From the cell containing the given text, extract its center point as [X, Y] coordinate. 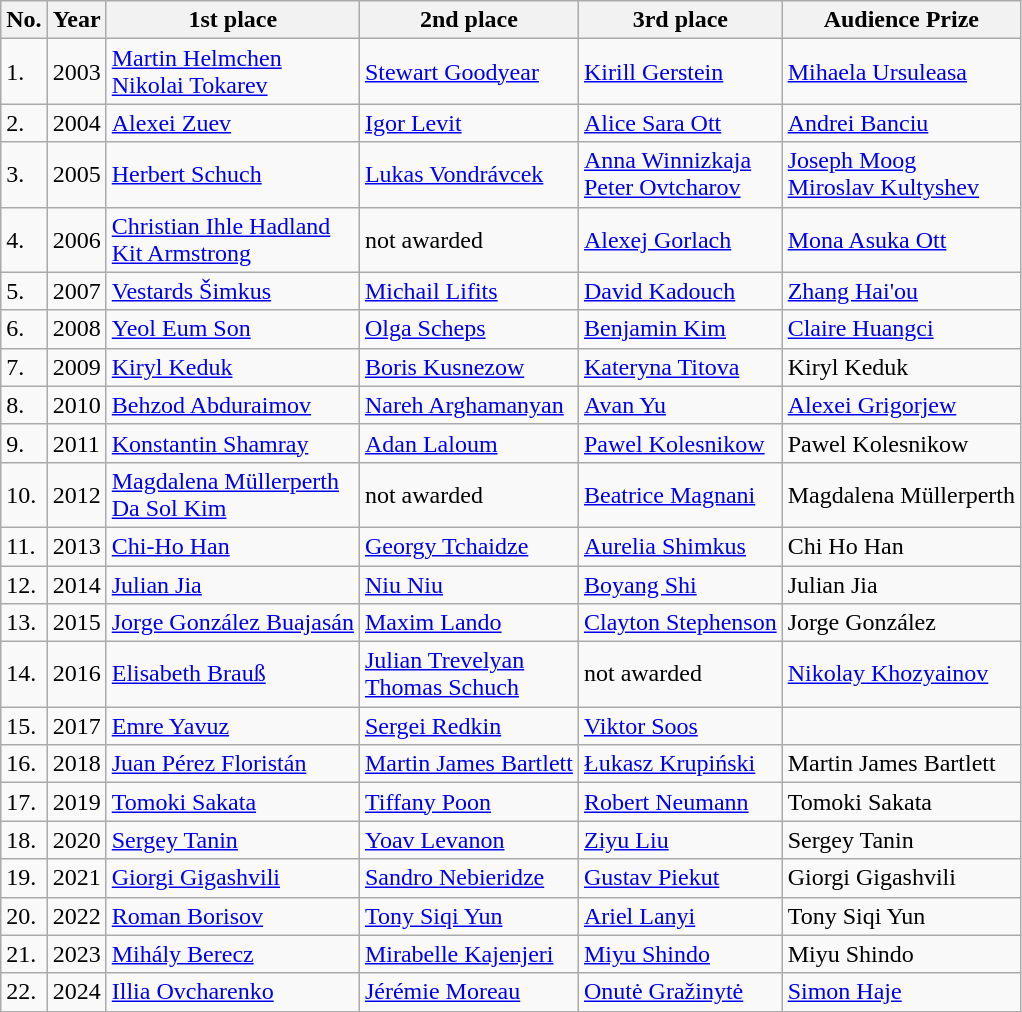
2003 [76, 72]
2019 [76, 802]
Boyang Shi [680, 585]
Tiffany Poon [468, 802]
9. [24, 443]
2018 [76, 764]
2005 [76, 174]
Sergei Redkin [468, 726]
Christian Ihle HadlandKit Armstrong [232, 240]
2010 [76, 405]
Onutė Gražinytė [680, 992]
1. [24, 72]
13. [24, 623]
Georgy Tchaidze [468, 546]
Maxim Lando [468, 623]
Michail Lifits [468, 291]
Alexej Gorlach [680, 240]
17. [24, 802]
Chi Ho Han [901, 546]
Yoav Levanon [468, 840]
Simon Haje [901, 992]
Sandro Nebieridze [468, 878]
3rd place [680, 20]
Boris Kusnezow [468, 367]
Alexei Grigorjew [901, 405]
Emre Yavuz [232, 726]
Jérémie Moreau [468, 992]
19. [24, 878]
Magdalena MüllerperthDa Sol Kim [232, 494]
Claire Huangci [901, 329]
Mirabelle Kajenjeri [468, 954]
2020 [76, 840]
Konstantin Shamray [232, 443]
Jorge González Buajasán [232, 623]
Kirill Gerstein [680, 72]
Nareh Arghamanyan [468, 405]
Beatrice Magnani [680, 494]
2015 [76, 623]
2009 [76, 367]
2. [24, 123]
2022 [76, 916]
6. [24, 329]
Martin HelmchenNikolai Tokarev [232, 72]
4. [24, 240]
Igor Levit [468, 123]
Adan Laloum [468, 443]
Mihaela Ursuleasa [901, 72]
2006 [76, 240]
2021 [76, 878]
Alexei Zuev [232, 123]
Viktor Soos [680, 726]
10. [24, 494]
2004 [76, 123]
Nikolay Khozyainov [901, 674]
2013 [76, 546]
Gustav Piekut [680, 878]
Avan Yu [680, 405]
1st place [232, 20]
11. [24, 546]
Niu Niu [468, 585]
22. [24, 992]
Alice Sara Ott [680, 123]
Elisabeth Brauß [232, 674]
15. [24, 726]
8. [24, 405]
Magdalena Müllerperth [901, 494]
Behzod Abduraimov [232, 405]
Year [76, 20]
Roman Borisov [232, 916]
Julian TrevelyanThomas Schuch [468, 674]
No. [24, 20]
Kateryna Titova [680, 367]
2016 [76, 674]
Benjamin Kim [680, 329]
Chi-Ho Han [232, 546]
18. [24, 840]
Zhang Hai'ou [901, 291]
Herbert Schuch [232, 174]
5. [24, 291]
2024 [76, 992]
Aurelia Shimkus [680, 546]
2017 [76, 726]
2023 [76, 954]
Robert Neumann [680, 802]
3. [24, 174]
2nd place [468, 20]
2008 [76, 329]
Mona Asuka Ott [901, 240]
2012 [76, 494]
Łukasz Krupiński [680, 764]
7. [24, 367]
2011 [76, 443]
Vestards Šimkus [232, 291]
Audience Prize [901, 20]
20. [24, 916]
Mihály Berecz [232, 954]
Joseph MoogMiroslav Kultyshev [901, 174]
Lukas Vondrávcek [468, 174]
Andrei Banciu [901, 123]
Yeol Eum Son [232, 329]
Ariel Lanyi [680, 916]
David Kadouch [680, 291]
Illia Ovcharenko [232, 992]
2007 [76, 291]
14. [24, 674]
Clayton Stephenson [680, 623]
21. [24, 954]
12. [24, 585]
2014 [76, 585]
Anna WinnizkajaPeter Ovtcharov [680, 174]
Olga Scheps [468, 329]
Juan Pérez Floristán [232, 764]
16. [24, 764]
Ziyu Liu [680, 840]
Jorge González [901, 623]
Stewart Goodyear [468, 72]
